Scan for the cell matching the given text and deliver its (X, Y) coordinate at center. 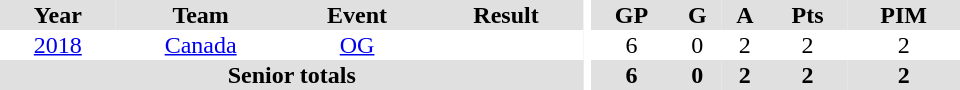
Year (58, 15)
GP (631, 15)
Team (201, 15)
PIM (904, 15)
Event (358, 15)
Canada (201, 45)
2018 (58, 45)
A (745, 15)
Result (506, 15)
Pts (808, 15)
G (698, 15)
Senior totals (292, 75)
OG (358, 45)
